Detect which cell encompasses the target text, then output its [x, y] center coordinate. 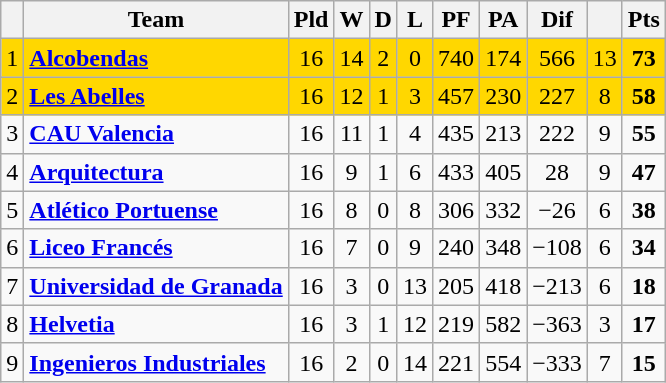
219 [456, 324]
−26 [558, 210]
405 [504, 172]
Alcobendas [156, 58]
34 [644, 248]
Universidad de Granada [156, 286]
PF [456, 20]
11 [352, 134]
−363 [558, 324]
205 [456, 286]
457 [456, 96]
47 [644, 172]
435 [456, 134]
230 [504, 96]
Pts [644, 20]
Ingenieros Industriales [156, 362]
566 [558, 58]
17 [644, 324]
554 [504, 362]
Arquitectura [156, 172]
740 [456, 58]
306 [456, 210]
433 [456, 172]
W [352, 20]
Team [156, 20]
38 [644, 210]
−333 [558, 362]
D [383, 20]
174 [504, 58]
L [414, 20]
418 [504, 286]
73 [644, 58]
−213 [558, 286]
Helvetia [156, 324]
55 [644, 134]
PA [504, 20]
348 [504, 248]
582 [504, 324]
222 [558, 134]
213 [504, 134]
240 [456, 248]
Dif [558, 20]
Liceo Francés [156, 248]
−108 [558, 248]
332 [504, 210]
28 [558, 172]
CAU Valencia [156, 134]
221 [456, 362]
Pld [311, 20]
Les Abelles [156, 96]
5 [12, 210]
58 [644, 96]
227 [558, 96]
18 [644, 286]
Atlético Portuense [156, 210]
15 [644, 362]
